Capture the cell that displays the provided text and extract its [X, Y] central coordinate. 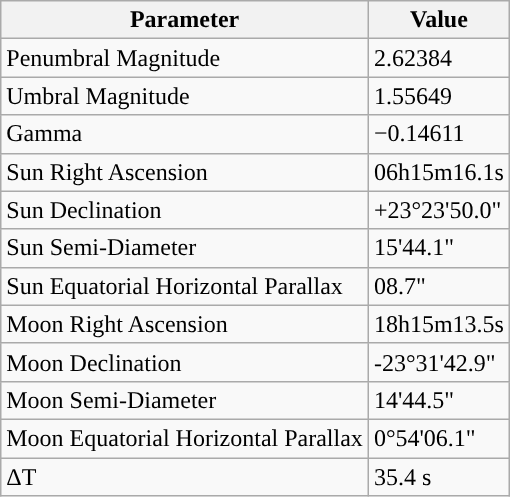
06h15m16.1s [438, 172]
08.7" [438, 286]
Moon Equatorial Horizontal Parallax [185, 438]
Value [438, 20]
Sun Right Ascension [185, 172]
Moon Declination [185, 362]
Umbral Magnitude [185, 96]
Penumbral Magnitude [185, 58]
2.62384 [438, 58]
−0.14611 [438, 134]
ΔT [185, 477]
Sun Semi-Diameter [185, 248]
Gamma [185, 134]
Sun Declination [185, 210]
Sun Equatorial Horizontal Parallax [185, 286]
35.4 s [438, 477]
Parameter [185, 20]
14'44.5" [438, 400]
-23°31'42.9" [438, 362]
Moon Right Ascension [185, 324]
1.55649 [438, 96]
+23°23'50.0" [438, 210]
15'44.1" [438, 248]
Moon Semi-Diameter [185, 400]
18h15m13.5s [438, 324]
0°54'06.1" [438, 438]
